Capture the cell that displays the provided text and extract its (X, Y) central coordinate. 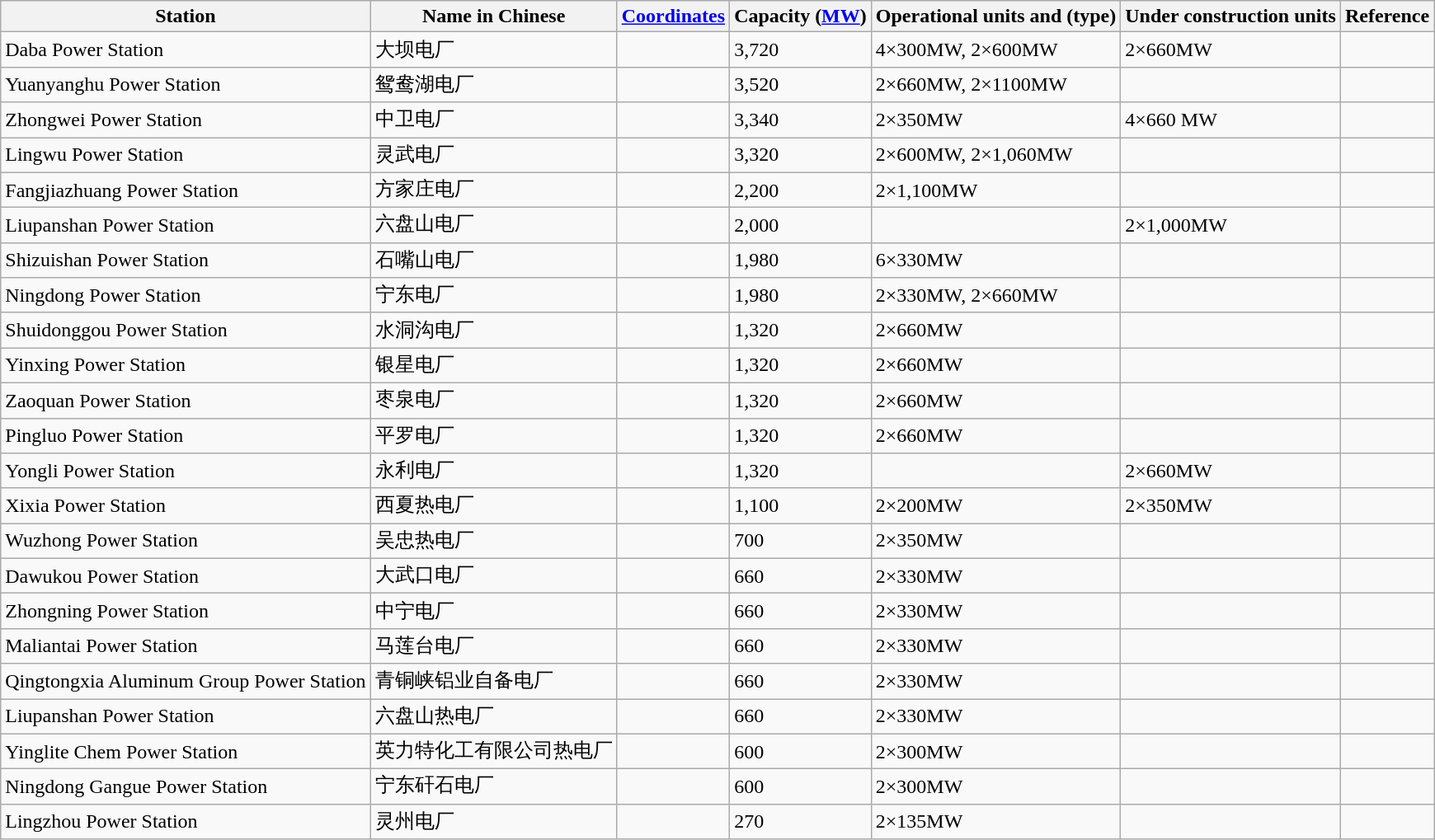
水洞沟电厂 (493, 330)
2×200MW (995, 506)
Xixia Power Station (186, 506)
Pingluo Power Station (186, 435)
Yongli Power Station (186, 472)
3,520 (801, 84)
Reference (1387, 16)
Name in Chinese (493, 16)
3,320 (801, 155)
Zaoquan Power Station (186, 401)
Station (186, 16)
Yinxing Power Station (186, 366)
大武口电厂 (493, 575)
270 (801, 821)
700 (801, 541)
Zhongning Power Station (186, 612)
青铜峡铝业自备电厂 (493, 681)
Ningdong Power Station (186, 295)
吴忠热电厂 (493, 541)
2×135MW (995, 821)
2×660MW, 2×1100MW (995, 84)
英力特化工有限公司热电厂 (493, 752)
Yuanyanghu Power Station (186, 84)
宁东矸石电厂 (493, 786)
六盘山热电厂 (493, 717)
六盘山电厂 (493, 226)
平罗电厂 (493, 435)
Capacity (MW) (801, 16)
灵武电厂 (493, 155)
方家庄电厂 (493, 190)
2×1,100MW (995, 190)
枣泉电厂 (493, 401)
Coordinates (673, 16)
Wuzhong Power Station (186, 541)
Maliantai Power Station (186, 646)
Under construction units (1230, 16)
2×330MW, 2×660MW (995, 295)
中宁电厂 (493, 612)
马莲台电厂 (493, 646)
2×1,000MW (1230, 226)
Dawukou Power Station (186, 575)
2,000 (801, 226)
1,100 (801, 506)
宁东电厂 (493, 295)
西夏热电厂 (493, 506)
Shuidonggou Power Station (186, 330)
大坝电厂 (493, 49)
Operational units and (type) (995, 16)
3,340 (801, 120)
鸳鸯湖电厂 (493, 84)
Lingzhou Power Station (186, 821)
4×660 MW (1230, 120)
Fangjiazhuang Power Station (186, 190)
6×330MW (995, 260)
2,200 (801, 190)
Zhongwei Power Station (186, 120)
Qingtongxia Aluminum Group Power Station (186, 681)
Yinglite Chem Power Station (186, 752)
Ningdong Gangue Power Station (186, 786)
银星电厂 (493, 366)
灵州电厂 (493, 821)
3,720 (801, 49)
石嘴山电厂 (493, 260)
中卫电厂 (493, 120)
Daba Power Station (186, 49)
4×300MW, 2×600MW (995, 49)
Shizuishan Power Station (186, 260)
永利电厂 (493, 472)
2×600MW, 2×1,060MW (995, 155)
Lingwu Power Station (186, 155)
